Return the [X, Y] coordinate for the center point of the cell that contains the specified text.  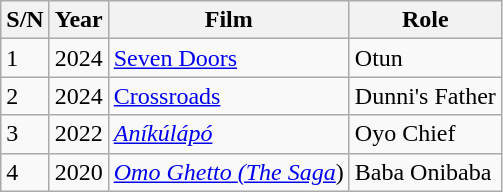
4 [25, 172]
Role [425, 20]
3 [25, 134]
Dunni's Father [425, 96]
Oyo Chief [425, 134]
Otun [425, 58]
Year [78, 20]
S/N [25, 20]
Aníkúlápó [228, 134]
1 [25, 58]
2 [25, 96]
2022 [78, 134]
Film [228, 20]
Omo Ghetto (The Saga) [228, 172]
Baba Onibaba [425, 172]
2020 [78, 172]
Seven Doors [228, 58]
Crossroads [228, 96]
